Output the [X, Y] coordinate of the center of the cell containing the given text.  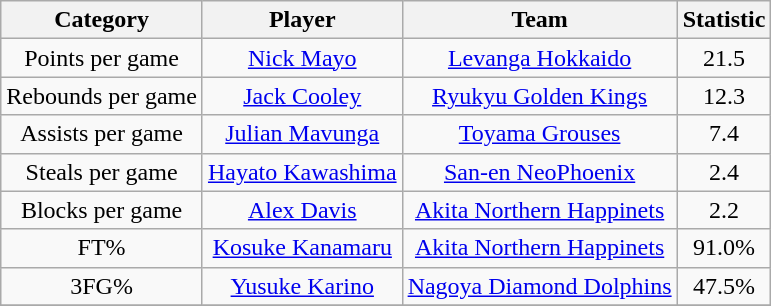
2.4 [724, 172]
Statistic [724, 20]
47.5% [724, 286]
Category [102, 20]
Player [302, 20]
Steals per game [102, 172]
91.0% [724, 248]
Jack Cooley [302, 96]
7.4 [724, 134]
21.5 [724, 58]
Points per game [102, 58]
Julian Mavunga [302, 134]
Yusuke Karino [302, 286]
3FG% [102, 286]
Levanga Hokkaido [540, 58]
Assists per game [102, 134]
Ryukyu Golden Kings [540, 96]
Alex Davis [302, 210]
Blocks per game [102, 210]
Nick Mayo [302, 58]
Team [540, 20]
Kosuke Kanamaru [302, 248]
12.3 [724, 96]
Hayato Kawashima [302, 172]
2.2 [724, 210]
Rebounds per game [102, 96]
FT% [102, 248]
Nagoya Diamond Dolphins [540, 286]
Toyama Grouses [540, 134]
San-en NeoPhoenix [540, 172]
